Locate the cell with the specified text and output its (X, Y) center coordinate. 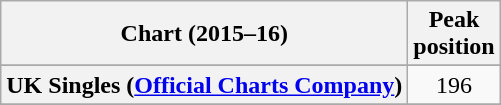
UK Singles (Official Charts Company) (204, 85)
196 (454, 85)
Peakposition (454, 34)
Chart (2015–16) (204, 34)
